Locate the cell with the specified text and output its (x, y) center coordinate. 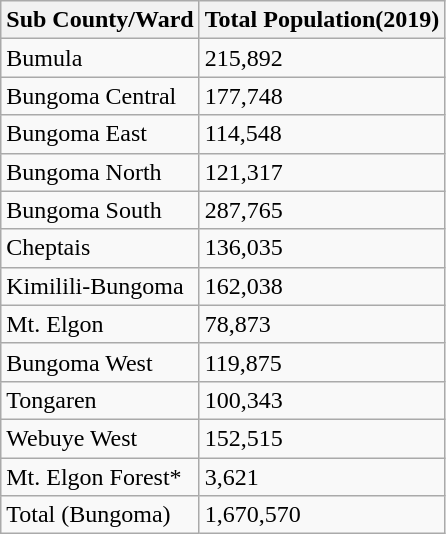
Total (Bungoma) (100, 515)
3,621 (322, 477)
78,873 (322, 324)
Bungoma East (100, 134)
100,343 (322, 400)
215,892 (322, 58)
Tongaren (100, 400)
Bungoma West (100, 362)
Bumula (100, 58)
1,670,570 (322, 515)
Total Population(2019) (322, 20)
Bungoma Central (100, 96)
Bungoma North (100, 172)
Sub County/Ward (100, 20)
Cheptais (100, 248)
114,548 (322, 134)
152,515 (322, 438)
119,875 (322, 362)
Kimilili-Bungoma (100, 286)
287,765 (322, 210)
Mt. Elgon (100, 324)
177,748 (322, 96)
Webuye West (100, 438)
Bungoma South (100, 210)
136,035 (322, 248)
121,317 (322, 172)
162,038 (322, 286)
Mt. Elgon Forest* (100, 477)
